Output the (x, y) coordinate of the center of the cell containing the given text.  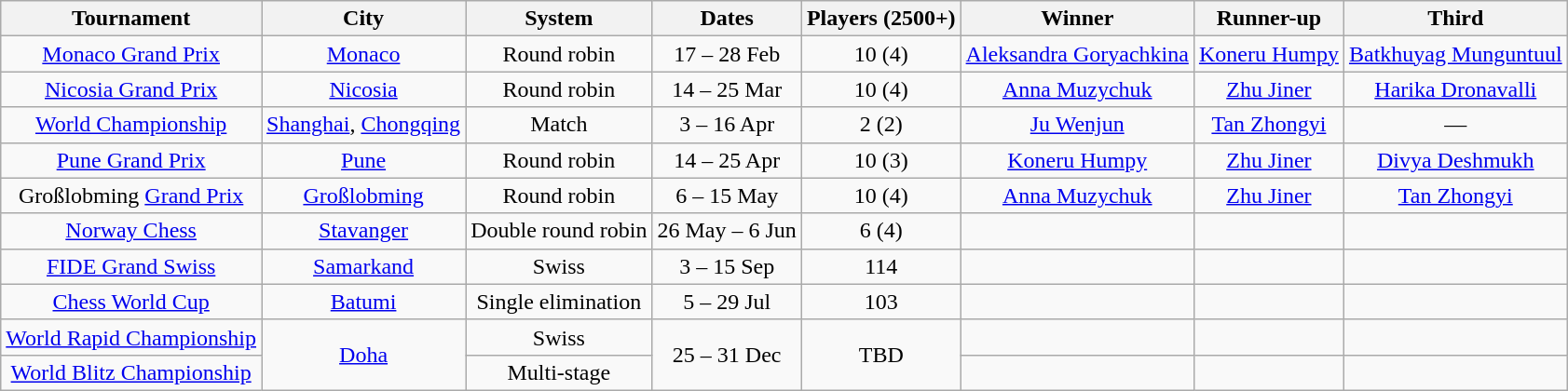
Players (2500+) (881, 19)
Double round robin (559, 231)
17 – 28 Feb (727, 54)
25 – 31 Dec (727, 355)
Großlobming Grand Prix (131, 195)
Dates (727, 19)
Großlobming (363, 195)
Runner-up (1269, 19)
Nicosia (363, 89)
2 (2) (881, 125)
Nicosia Grand Prix (131, 89)
14 – 25 Apr (727, 160)
TBD (881, 355)
10 (3) (881, 160)
System (559, 19)
103 (881, 302)
City (363, 19)
26 May – 6 Jun (727, 231)
14 – 25 Mar (727, 89)
6 (4) (881, 231)
FIDE Grand Swiss (131, 266)
World Blitz Championship (131, 372)
Winner (1077, 19)
Divya Deshmukh (1455, 160)
5 – 29 Jul (727, 302)
Pune (363, 160)
114 (881, 266)
Aleksandra Goryachkina (1077, 54)
Pune Grand Prix (131, 160)
Monaco (363, 54)
Batumi (363, 302)
Multi-stage (559, 372)
Monaco Grand Prix (131, 54)
Single elimination (559, 302)
3 – 15 Sep (727, 266)
Third (1455, 19)
World Championship (131, 125)
Samarkand (363, 266)
Ju Wenjun (1077, 125)
3 – 16 Apr (727, 125)
— (1455, 125)
6 – 15 May (727, 195)
Shanghai, Chongqing (363, 125)
Doha (363, 355)
Tournament (131, 19)
Batkhuyag Munguntuul (1455, 54)
Norway Chess (131, 231)
Match (559, 125)
Harika Dronavalli (1455, 89)
World Rapid Championship (131, 337)
Stavanger (363, 231)
Chess World Cup (131, 302)
